Return [X, Y] of the center of cell containing provided text 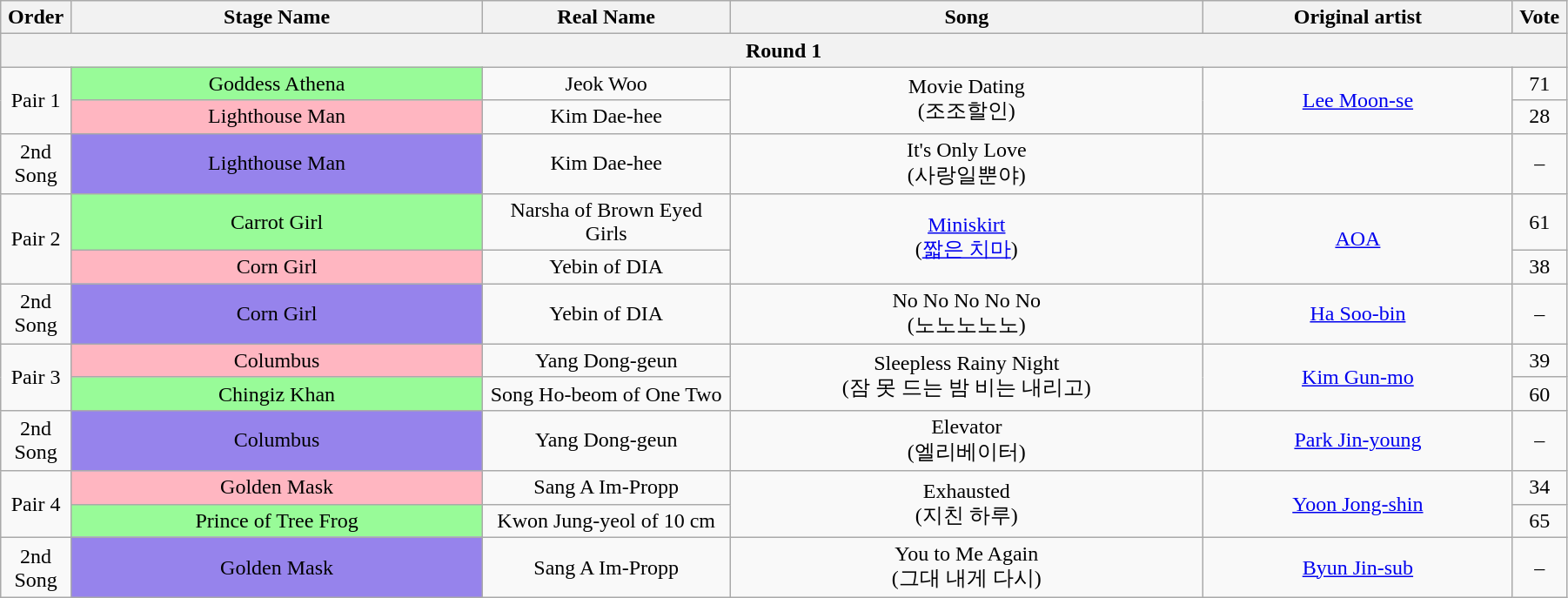
Pair 3 [37, 377]
Movie Dating(조조할인) [967, 100]
Lee Moon-se [1357, 100]
Sleepless Rainy Night(잠 못 드는 밤 비는 내리고) [967, 377]
34 [1540, 487]
Pair 1 [37, 100]
Kim Gun-mo [1357, 377]
Park Jin-young [1357, 440]
Narsha of Brown Eyed Girls [606, 223]
No No No No No(노노노노노) [967, 314]
Order [37, 17]
Jeok Woo [606, 84]
Stage Name [277, 17]
Song Ho-beom of One Two [606, 393]
Carrot Girl [277, 223]
It's Only Love(사랑일뿐야) [967, 164]
Vote [1540, 17]
Original artist [1357, 17]
Chingiz Khan [277, 393]
Exhausted(지친 하루) [967, 504]
Goddess Athena [277, 84]
Round 1 [784, 50]
65 [1540, 521]
Elevator(엘리베이터) [967, 440]
39 [1540, 360]
Song [967, 17]
You to Me Again(그대 내게 다시) [967, 568]
Real Name [606, 17]
38 [1540, 267]
28 [1540, 117]
Byun Jin-sub [1357, 568]
Pair 4 [37, 504]
Yoon Jong-shin [1357, 504]
Pair 2 [37, 239]
Kwon Jung-yeol of 10 cm [606, 521]
AOA [1357, 239]
60 [1540, 393]
Ha Soo-bin [1357, 314]
71 [1540, 84]
Miniskirt(짧은 치마) [967, 239]
61 [1540, 223]
Prince of Tree Frog [277, 521]
